Provide the [x, y] coordinate of the cell's center where the given text is located.  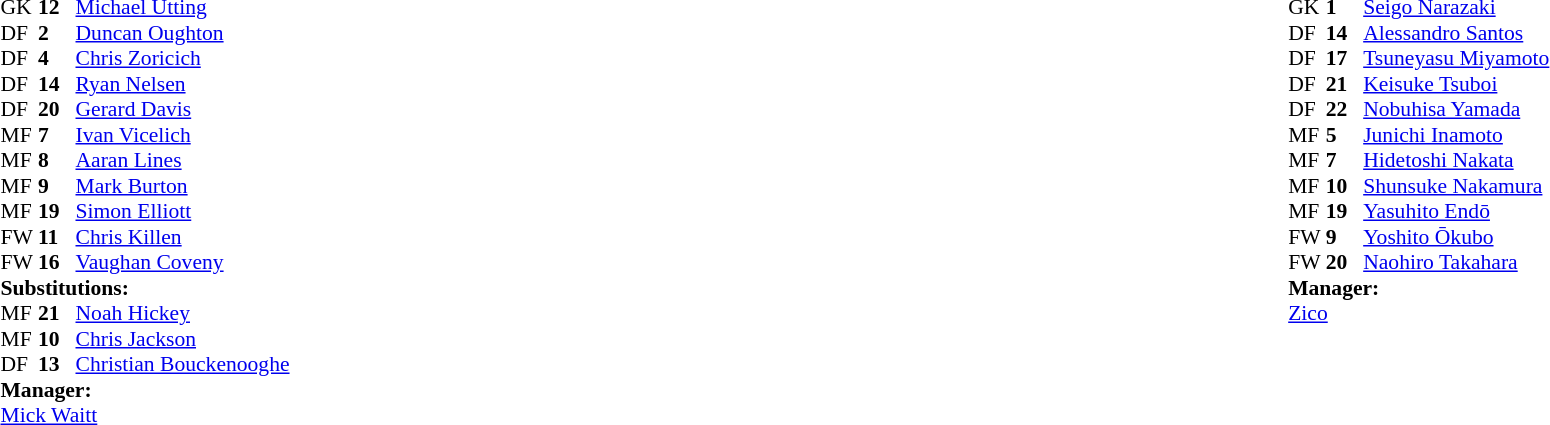
Substitutions: [144, 288]
Junichi Inamoto [1456, 135]
8 [57, 161]
13 [57, 365]
Yasuhito Endō [1456, 211]
17 [1345, 59]
Christian Bouckenooghe [183, 365]
Duncan Oughton [183, 33]
Ivan Vicelich [183, 135]
16 [57, 263]
Alessandro Santos [1456, 33]
Nobuhisa Yamada [1456, 109]
4 [57, 59]
Mark Burton [183, 186]
Naohiro Takahara [1456, 263]
Chris Jackson [183, 339]
5 [1345, 135]
Aaran Lines [183, 161]
Hidetoshi Nakata [1456, 161]
Chris Killen [183, 237]
Zico [1418, 313]
Gerard Davis [183, 109]
22 [1345, 109]
Vaughan Coveny [183, 263]
Shunsuke Nakamura [1456, 186]
Ryan Nelsen [183, 84]
Chris Zoricich [183, 59]
2 [57, 33]
Noah Hickey [183, 313]
Yoshito Ōkubo [1456, 237]
11 [57, 237]
Tsuneyasu Miyamoto [1456, 59]
Simon Elliott [183, 211]
Keisuke Tsuboi [1456, 84]
